Detect which cell encompasses the target text, then output its [x, y] center coordinate. 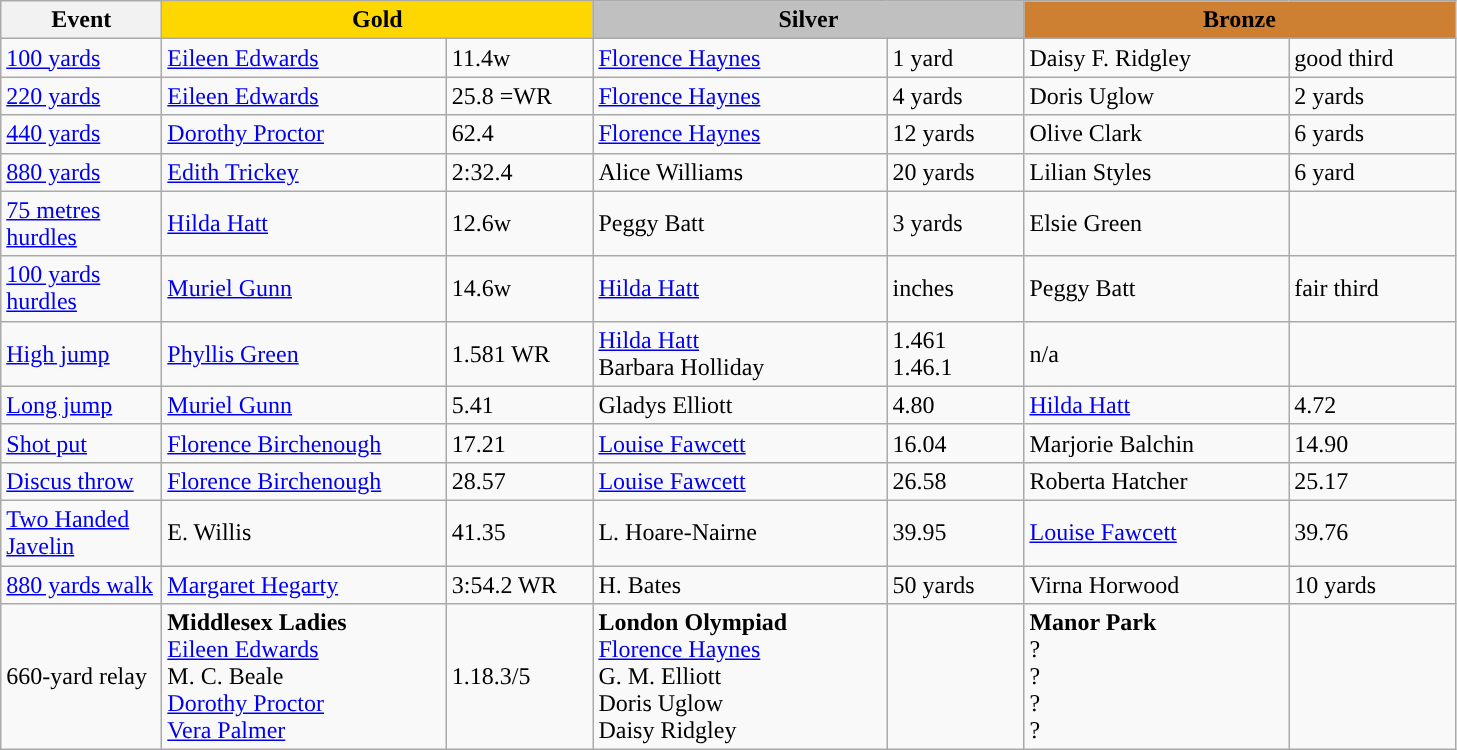
100 yards hurdles [82, 288]
6 yard [1372, 172]
62.4 [520, 134]
5.41 [520, 405]
Olive Clark [1156, 134]
660-yard relay [82, 677]
440 yards [82, 134]
Elsie Green [1156, 224]
4.80 [956, 405]
Event [82, 20]
fair third [1372, 288]
41.35 [520, 532]
Silver [808, 20]
Two Handed Javelin [82, 532]
2 yards [1372, 96]
inches [956, 288]
14.6w [520, 288]
H. Bates [740, 585]
Gladys Elliott [740, 405]
Hilda Hatt Barbara Holliday [740, 354]
E. Willis [304, 532]
Gold [378, 20]
Dorothy Proctor [304, 134]
16.04 [956, 443]
Bronze [1240, 20]
4.72 [1372, 405]
14.90 [1372, 443]
100 yards [82, 58]
Roberta Hatcher [1156, 481]
4 yards [956, 96]
London OlympiadFlorence HaynesG. M. ElliottDoris UglowDaisy Ridgley [740, 677]
Shot put [82, 443]
17.21 [520, 443]
Long jump [82, 405]
50 yards [956, 585]
3:54.2 WR [520, 585]
Lilian Styles [1156, 172]
High jump [82, 354]
220 yards [82, 96]
Virna Horwood [1156, 585]
28.57 [520, 481]
25.8 =WR [520, 96]
Marjorie Balchin [1156, 443]
39.76 [1372, 532]
good third [1372, 58]
6 yards [1372, 134]
2:32.4 [520, 172]
1.581 WR [520, 354]
Margaret Hegarty [304, 585]
Middlesex LadiesEileen EdwardsM. C. BealeDorothy ProctorVera Palmer [304, 677]
Doris Uglow [1156, 96]
10 yards [1372, 585]
Phyllis Green [304, 354]
75 metres hurdles [82, 224]
880 yards walk [82, 585]
39.95 [956, 532]
12.6w [520, 224]
Edith Trickey [304, 172]
26.58 [956, 481]
25.17 [1372, 481]
L. Hoare-Nairne [740, 532]
20 yards [956, 172]
880 yards [82, 172]
Discus throw [82, 481]
Manor Park???? [1156, 677]
n/a [1156, 354]
Daisy F. Ridgley [1156, 58]
1 yard [956, 58]
1.18.3/5 [520, 677]
11.4w [520, 58]
12 yards [956, 134]
3 yards [956, 224]
Alice Williams [740, 172]
1.4611.46.1 [956, 354]
